Return [x, y] of the center of cell containing provided text 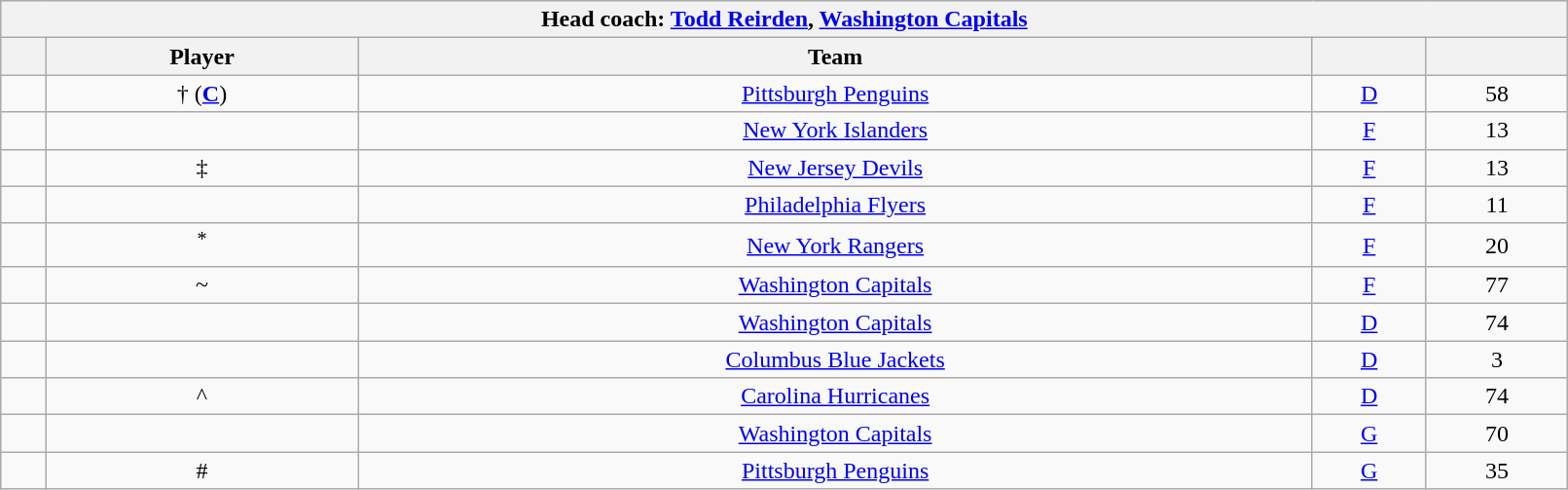
70 [1497, 433]
# [202, 471]
^ [202, 396]
New York Islanders [835, 131]
Player [202, 57]
35 [1497, 471]
† (C) [202, 94]
Team [835, 57]
* [202, 245]
Carolina Hurricanes [835, 396]
11 [1497, 205]
New Jersey Devils [835, 168]
Head coach: Todd Reirden, Washington Capitals [784, 19]
58 [1497, 94]
~ [202, 285]
77 [1497, 285]
‡ [202, 168]
3 [1497, 359]
Columbus Blue Jackets [835, 359]
20 [1497, 245]
Philadelphia Flyers [835, 205]
New York Rangers [835, 245]
